Locate the cell with the specified text and output its [X, Y] center coordinate. 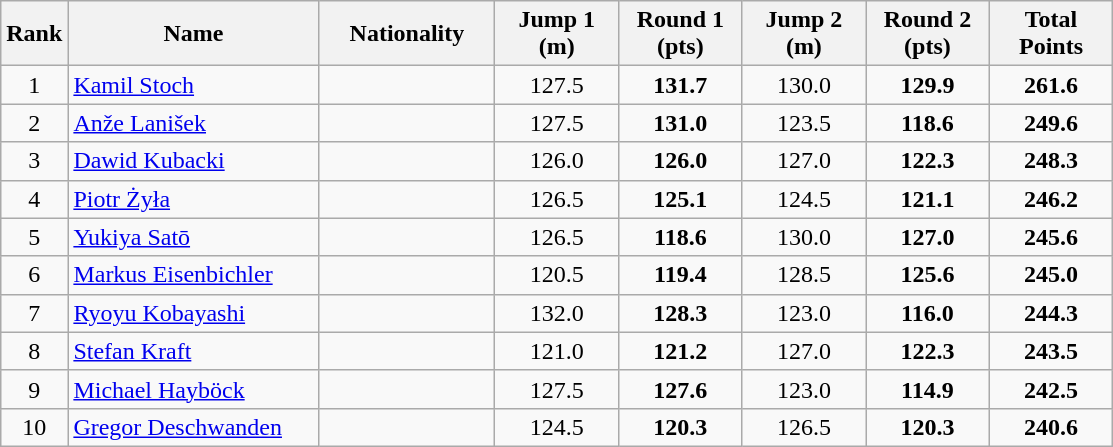
246.2 [1051, 199]
Dawid Kubacki [194, 161]
3 [34, 161]
Anže Lanišek [194, 123]
125.6 [928, 275]
5 [34, 237]
242.5 [1051, 389]
120.5 [557, 275]
Ryoyu Kobayashi [194, 313]
121.2 [681, 351]
123.5 [804, 123]
127.6 [681, 389]
Jump 2 (m) [804, 34]
Total Points [1051, 34]
7 [34, 313]
Markus Eisenbichler [194, 275]
Name [194, 34]
6 [34, 275]
125.1 [681, 199]
116.0 [928, 313]
129.9 [928, 85]
8 [34, 351]
245.0 [1051, 275]
Michael Hayböck [194, 389]
4 [34, 199]
Piotr Żyła [194, 199]
128.3 [681, 313]
Kamil Stoch [194, 85]
121.1 [928, 199]
Nationality [407, 34]
132.0 [557, 313]
Stefan Kraft [194, 351]
128.5 [804, 275]
244.3 [1051, 313]
261.6 [1051, 85]
2 [34, 123]
131.7 [681, 85]
249.6 [1051, 123]
131.0 [681, 123]
Yukiya Satō [194, 237]
1 [34, 85]
Rank [34, 34]
9 [34, 389]
114.9 [928, 389]
Round 1 (pts) [681, 34]
245.6 [1051, 237]
121.0 [557, 351]
Round 2 (pts) [928, 34]
Gregor Deschwanden [194, 427]
243.5 [1051, 351]
240.6 [1051, 427]
248.3 [1051, 161]
119.4 [681, 275]
Jump 1 (m) [557, 34]
10 [34, 427]
